For the text-containing cell, return its midpoint in (X, Y) coordinate format. 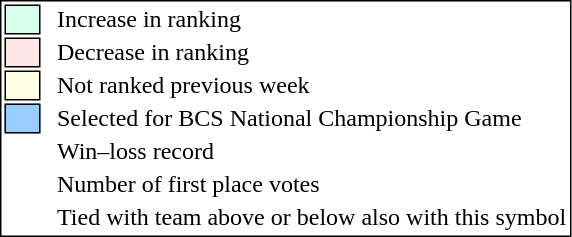
Not ranked previous week (312, 85)
Increase in ranking (312, 19)
Tied with team above or below also with this symbol (312, 217)
Win–loss record (312, 151)
Decrease in ranking (312, 53)
Selected for BCS National Championship Game (312, 119)
Number of first place votes (312, 185)
